Return [x, y] of the center of cell containing provided text 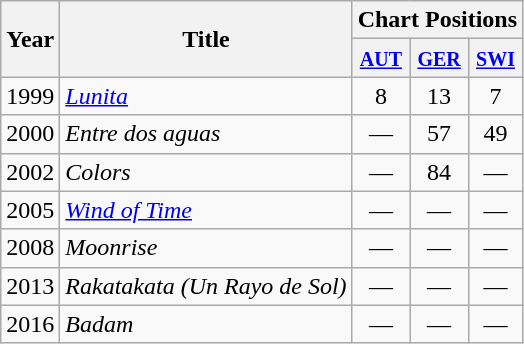
2013 [30, 286]
Title [206, 39]
49 [496, 134]
2000 [30, 134]
Moonrise [206, 248]
SWI [496, 58]
Colors [206, 172]
GER [440, 58]
2008 [30, 248]
Lunita [206, 96]
Badam [206, 324]
8 [381, 96]
Year [30, 39]
Chart Positions [437, 20]
1999 [30, 96]
Wind of Time [206, 210]
7 [496, 96]
2002 [30, 172]
AUT [381, 58]
2016 [30, 324]
13 [440, 96]
84 [440, 172]
57 [440, 134]
Rakatakata (Un Rayo de Sol) [206, 286]
2005 [30, 210]
Entre dos aguas [206, 134]
